Search for the cell housing the specified text and yield its (X, Y) center coordinate. 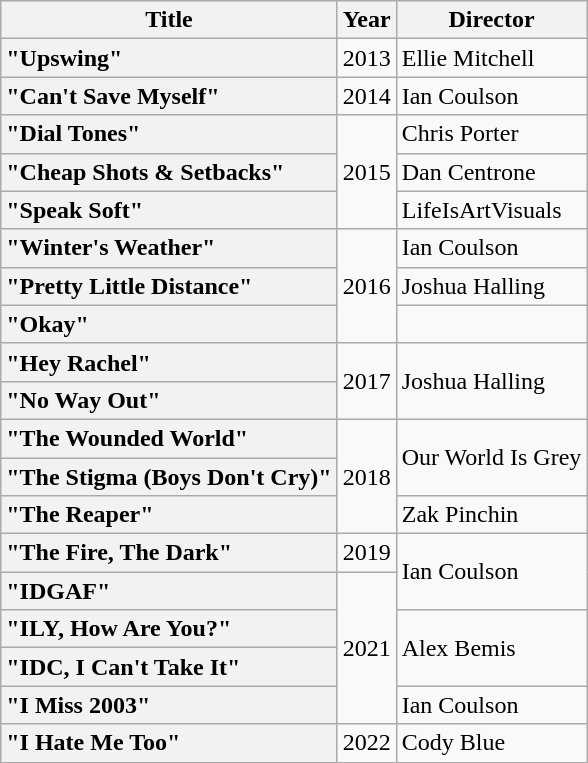
"Hey Rachel" (169, 362)
2014 (366, 96)
"ILY, How Are You?" (169, 629)
2021 (366, 648)
2015 (366, 172)
"I Hate Me Too" (169, 743)
Dan Centrone (492, 172)
"Dial Tones" (169, 134)
"IDGAF" (169, 591)
Our World Is Grey (492, 457)
LifeIsArtVisuals (492, 210)
"Pretty Little Distance" (169, 286)
"The Stigma (Boys Don't Cry)" (169, 477)
"Okay" (169, 324)
2018 (366, 476)
"IDC, I Can't Take It" (169, 667)
2017 (366, 381)
"Upswing" (169, 58)
Title (169, 20)
"The Wounded World" (169, 438)
"Winter's Weather" (169, 248)
"Cheap Shots & Setbacks" (169, 172)
2022 (366, 743)
"Speak Soft" (169, 210)
Alex Bemis (492, 648)
Cody Blue (492, 743)
2016 (366, 286)
"The Reaper" (169, 515)
Year (366, 20)
"Can't Save Myself" (169, 96)
"The Fire, The Dark" (169, 553)
2013 (366, 58)
"I Miss 2003" (169, 705)
Director (492, 20)
2019 (366, 553)
Chris Porter (492, 134)
"No Way Out" (169, 400)
Ellie Mitchell (492, 58)
Zak Pinchin (492, 515)
